Extract the [X, Y] coordinate from the center of the cell holding the provided text.  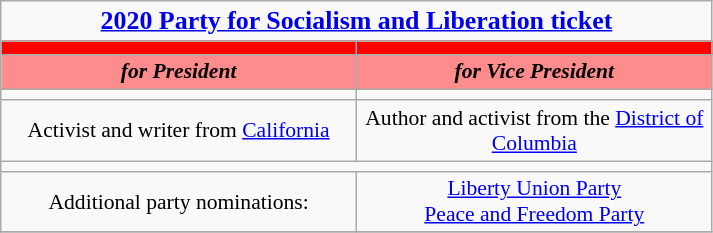
Additional party nominations: [179, 202]
Liberty Union PartyPeace and Freedom Party [534, 202]
Author and activist from the District of Columbia [534, 130]
for Vice President [534, 72]
for President [179, 72]
Activist and writer from California [179, 130]
2020 Party for Socialism and Liberation ticket [356, 21]
